Search for the cell housing the specified text and yield its (X, Y) center coordinate. 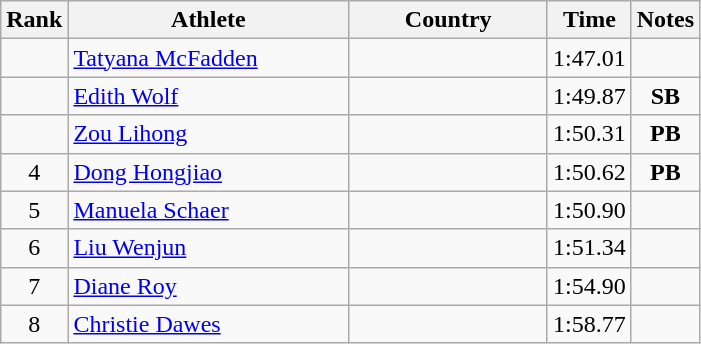
Country (448, 20)
Zou Lihong (208, 134)
Liu Wenjun (208, 248)
Christie Dawes (208, 324)
7 (34, 286)
1:50.90 (589, 210)
Time (589, 20)
1:47.01 (589, 58)
6 (34, 248)
1:49.87 (589, 96)
8 (34, 324)
1:58.77 (589, 324)
5 (34, 210)
Athlete (208, 20)
1:54.90 (589, 286)
1:51.34 (589, 248)
Diane Roy (208, 286)
Notes (665, 20)
Tatyana McFadden (208, 58)
4 (34, 172)
Dong Hongjiao (208, 172)
1:50.62 (589, 172)
Rank (34, 20)
SB (665, 96)
1:50.31 (589, 134)
Manuela Schaer (208, 210)
Edith Wolf (208, 96)
